Detect which cell encompasses the target text, then output its [x, y] center coordinate. 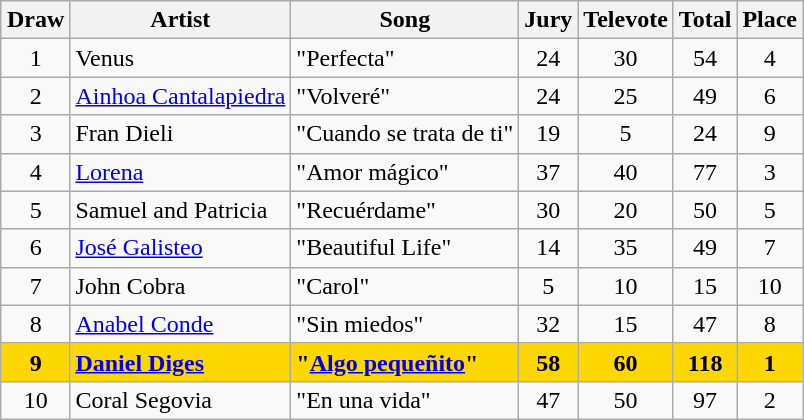
"Volveré" [405, 96]
40 [626, 172]
Fran Dieli [180, 134]
77 [705, 172]
"Sin miedos" [405, 324]
58 [548, 362]
Ainhoa Cantalapiedra [180, 96]
19 [548, 134]
Place [770, 20]
Venus [180, 58]
Song [405, 20]
Anabel Conde [180, 324]
José Galisteo [180, 248]
Lorena [180, 172]
Total [705, 20]
20 [626, 210]
"Perfecta" [405, 58]
32 [548, 324]
Coral Segovia [180, 400]
60 [626, 362]
"Algo pequeñito" [405, 362]
Artist [180, 20]
"Carol" [405, 286]
25 [626, 96]
Jury [548, 20]
Daniel Diges [180, 362]
"Cuando se trata de ti" [405, 134]
Draw [35, 20]
"Beautiful Life" [405, 248]
Televote [626, 20]
14 [548, 248]
"Recuérdame" [405, 210]
35 [626, 248]
118 [705, 362]
97 [705, 400]
John Cobra [180, 286]
Samuel and Patricia [180, 210]
54 [705, 58]
37 [548, 172]
"En una vida" [405, 400]
"Amor mágico" [405, 172]
